Search for the cell housing the specified text and yield its (x, y) center coordinate. 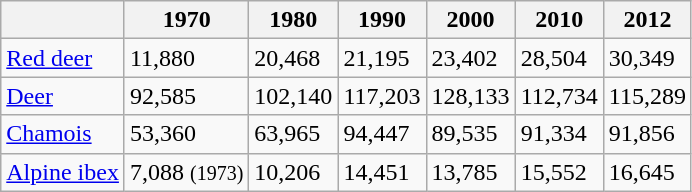
102,140 (294, 96)
Chamois (63, 134)
1990 (382, 20)
2000 (470, 20)
16,645 (647, 172)
91,334 (559, 134)
128,133 (470, 96)
91,856 (647, 134)
2010 (559, 20)
10,206 (294, 172)
92,585 (186, 96)
11,880 (186, 58)
112,734 (559, 96)
1980 (294, 20)
94,447 (382, 134)
20,468 (294, 58)
28,504 (559, 58)
63,965 (294, 134)
30,349 (647, 58)
Deer (63, 96)
15,552 (559, 172)
53,360 (186, 134)
115,289 (647, 96)
14,451 (382, 172)
89,535 (470, 134)
117,203 (382, 96)
Alpine ibex (63, 172)
Red deer (63, 58)
2012 (647, 20)
13,785 (470, 172)
7,088 (1973) (186, 172)
21,195 (382, 58)
1970 (186, 20)
23,402 (470, 58)
